Extract the [x, y] coordinate from the center of the cell holding the provided text.  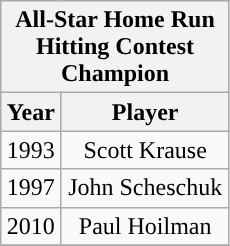
Year [31, 112]
All-Star Home Run Hitting Contest Champion [116, 47]
1997 [31, 188]
Paul Hoilman [145, 226]
1993 [31, 150]
Player [145, 112]
Scott Krause [145, 150]
John Scheschuk [145, 188]
2010 [31, 226]
